Locate the cell with the specified text and output its [x, y] center coordinate. 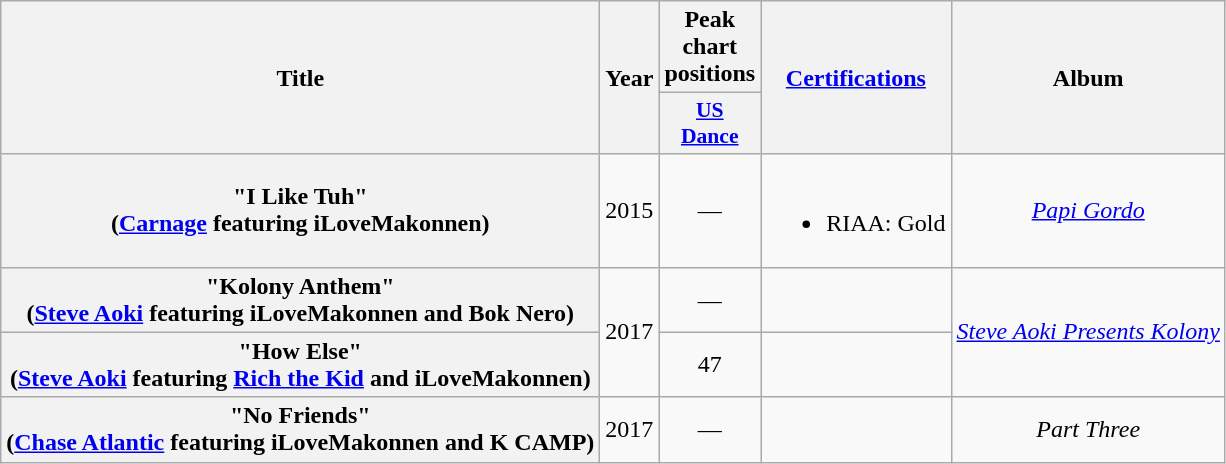
"Kolony Anthem"(Steve Aoki featuring iLoveMakonnen and Bok Nero) [300, 300]
Year [630, 78]
"I Like Tuh"(Carnage featuring iLoveMakonnen) [300, 210]
Album [1088, 78]
47 [710, 364]
Part Three [1088, 430]
"How Else"(Steve Aoki featuring Rich the Kid and iLoveMakonnen) [300, 364]
Steve Aoki Presents Kolony [1088, 332]
"No Friends"(Chase Atlantic featuring iLoveMakonnen and K CAMP) [300, 430]
USDance [710, 124]
Peak chart positions [710, 47]
Papi Gordo [1088, 210]
Certifications [856, 78]
Title [300, 78]
RIAA: Gold [856, 210]
2015 [630, 210]
